Pinpoint the cell where the given text exists, returning its [X, Y] midpoint coordinate. 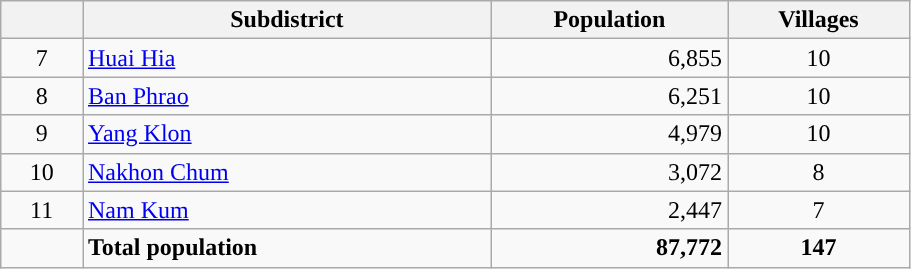
9 [42, 134]
Ban Phrao [286, 96]
Nakhon Chum [286, 172]
Population [609, 20]
Nam Kum [286, 210]
Villages [819, 20]
87,772 [609, 248]
6,855 [609, 58]
Subdistrict [286, 20]
11 [42, 210]
4,979 [609, 134]
2,447 [609, 210]
Huai Hia [286, 58]
Total population [286, 248]
6,251 [609, 96]
147 [819, 248]
3,072 [609, 172]
Yang Klon [286, 134]
